Output the (X, Y) coordinate of the center of the cell containing the given text.  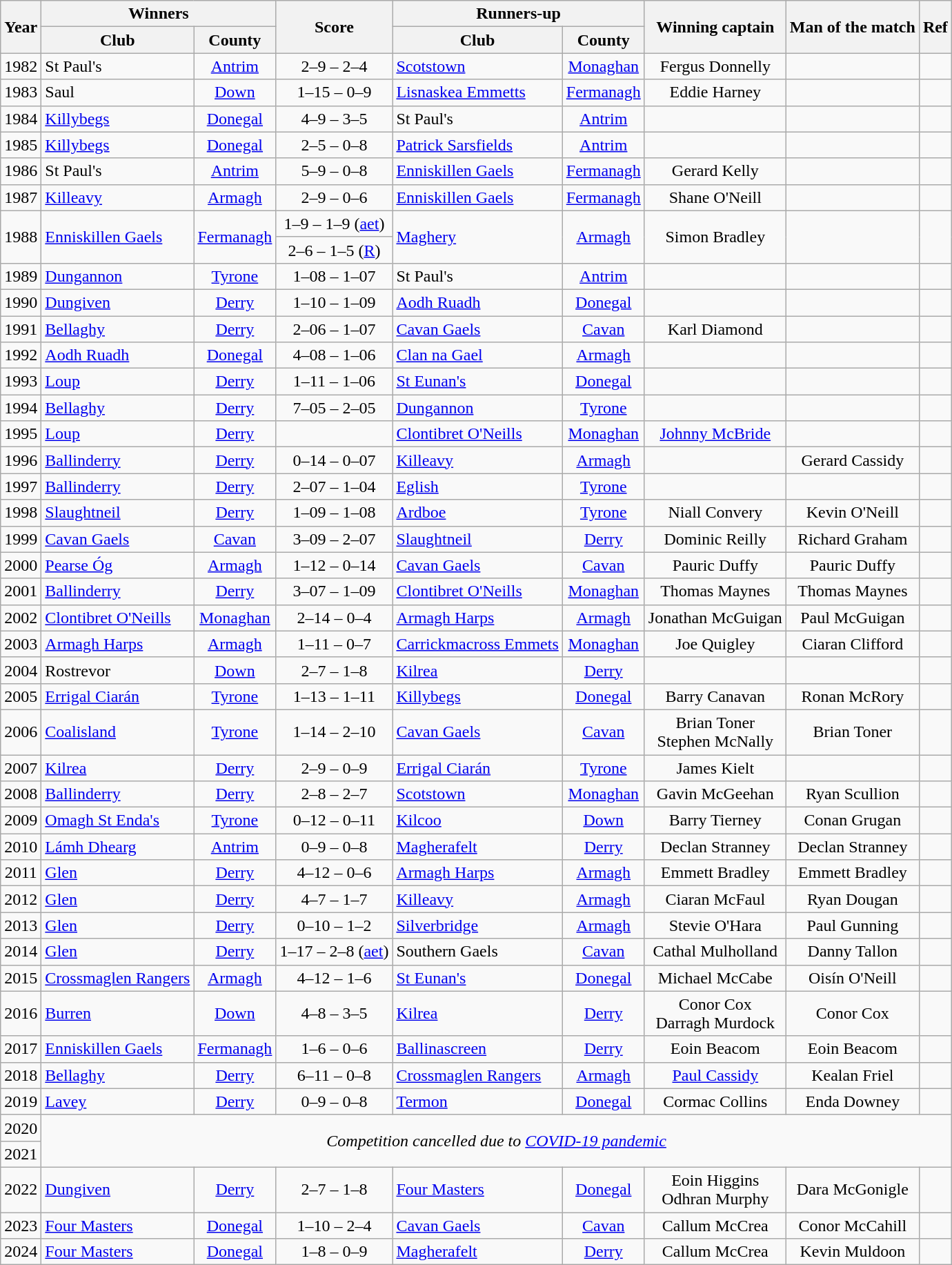
1997 (21, 487)
2024 (21, 1252)
1991 (21, 329)
2011 (21, 873)
2–8 – 2–7 (334, 794)
Winners (159, 14)
1986 (21, 171)
Simon Bradley (715, 237)
Saul (117, 92)
1992 (21, 355)
2006 (21, 732)
Dominic Reilly (715, 539)
Score (334, 27)
Cormac Collins (715, 1101)
2–9 – 2–4 (334, 66)
1995 (21, 434)
0–14 – 0–07 (334, 460)
Southern Gaels (477, 952)
2023 (21, 1225)
Michael McCabe (715, 978)
1990 (21, 302)
2–07 – 1–04 (334, 487)
Clan na Gael (477, 355)
2019 (21, 1101)
0–12 – 0–11 (334, 821)
Lisnaskea Emmetts (477, 92)
2–9 – 0–9 (334, 768)
2003 (21, 644)
2009 (21, 821)
Dara McGonigle (853, 1190)
2007 (21, 768)
Stevie O'Hara (715, 925)
1–10 – 2–4 (334, 1225)
Ciaran Clifford (853, 644)
Johnny McBride (715, 434)
Ciaran McFaul (715, 899)
7–05 – 2–05 (334, 408)
Man of the match (853, 27)
Ronan McRory (853, 696)
1–6 – 0–6 (334, 1049)
1983 (21, 92)
1987 (21, 197)
2–9 – 0–6 (334, 197)
3–09 – 2–07 (334, 539)
2–06 – 1–07 (334, 329)
4–8 – 3–5 (334, 1013)
4–7 – 1–7 (334, 899)
1–09 – 1–08 (334, 513)
Eoin HigginsOdhran Murphy (715, 1190)
2001 (21, 591)
Jonathan McGuigan (715, 618)
Cathal Mulholland (715, 952)
Kevin O'Neill (853, 513)
Niall Convery (715, 513)
Ardboe (477, 513)
2022 (21, 1190)
1982 (21, 66)
1988 (21, 237)
1–10 – 1–09 (334, 302)
2010 (21, 847)
1–08 – 1–07 (334, 276)
Pearse Óg (117, 565)
Coalisland (117, 732)
Gavin McGeehan (715, 794)
Conor Cox (853, 1013)
6–11 – 0–8 (334, 1075)
Ryan Scullion (853, 794)
Fergus Donnelly (715, 66)
Patrick Sarsfields (477, 145)
1989 (21, 276)
2020 (21, 1128)
1–12 – 0–14 (334, 565)
Ballinascreen (477, 1049)
Ryan Dougan (853, 899)
2016 (21, 1013)
2–5 – 0–8 (334, 145)
1985 (21, 145)
4–12 – 1–6 (334, 978)
1993 (21, 382)
Gerard Kelly (715, 171)
1–14 – 2–10 (334, 732)
Year (21, 27)
Enda Downey (853, 1101)
Eddie Harney (715, 92)
2–14 – 0–4 (334, 618)
1–11 – 1–06 (334, 382)
Rostrevor (117, 670)
Eglish (477, 487)
Termon (477, 1101)
Winning captain (715, 27)
Conor CoxDarragh Murdock (715, 1013)
4–08 – 1–06 (334, 355)
James Kielt (715, 768)
2017 (21, 1049)
Conor McCahill (853, 1225)
Kealan Friel (853, 1075)
Maghery (477, 237)
1984 (21, 119)
Lámh Dhearg (117, 847)
2005 (21, 696)
Barry Tierney (715, 821)
Richard Graham (853, 539)
1994 (21, 408)
Paul Gunning (853, 925)
2013 (21, 925)
Burren (117, 1013)
Carrickmacross Emmets (477, 644)
1–9 – 1–9 (aet) (334, 224)
2015 (21, 978)
Oisín O'Neill (853, 978)
Gerard Cassidy (853, 460)
4–9 – 3–5 (334, 119)
Kilcoo (477, 821)
Conan Grugan (853, 821)
Silverbridge (477, 925)
1996 (21, 460)
1999 (21, 539)
Brian Toner (853, 732)
1–15 – 0–9 (334, 92)
2021 (21, 1154)
3–07 – 1–09 (334, 591)
2012 (21, 899)
5–9 – 0–8 (334, 171)
1–11 – 0–7 (334, 644)
4–12 – 0–6 (334, 873)
0–10 – 1–2 (334, 925)
2–6 – 1–5 (R) (334, 250)
Ref (935, 27)
Kevin Muldoon (853, 1252)
2004 (21, 670)
Paul Cassidy (715, 1075)
Runners-up (519, 14)
1–17 – 2–8 (aet) (334, 952)
Omagh St Enda's (117, 821)
Brian TonerStephen McNally (715, 732)
Joe Quigley (715, 644)
2000 (21, 565)
2008 (21, 794)
1–13 – 1–11 (334, 696)
Barry Canavan (715, 696)
Competition cancelled due to COVID-19 pandemic (497, 1141)
1998 (21, 513)
Danny Tallon (853, 952)
2002 (21, 618)
Shane O'Neill (715, 197)
1–8 – 0–9 (334, 1252)
2018 (21, 1075)
2014 (21, 952)
Paul McGuigan (853, 618)
Lavey (117, 1101)
Karl Diamond (715, 329)
